Determine the (x, y) coordinate at the center of the cell enclosing the given text.  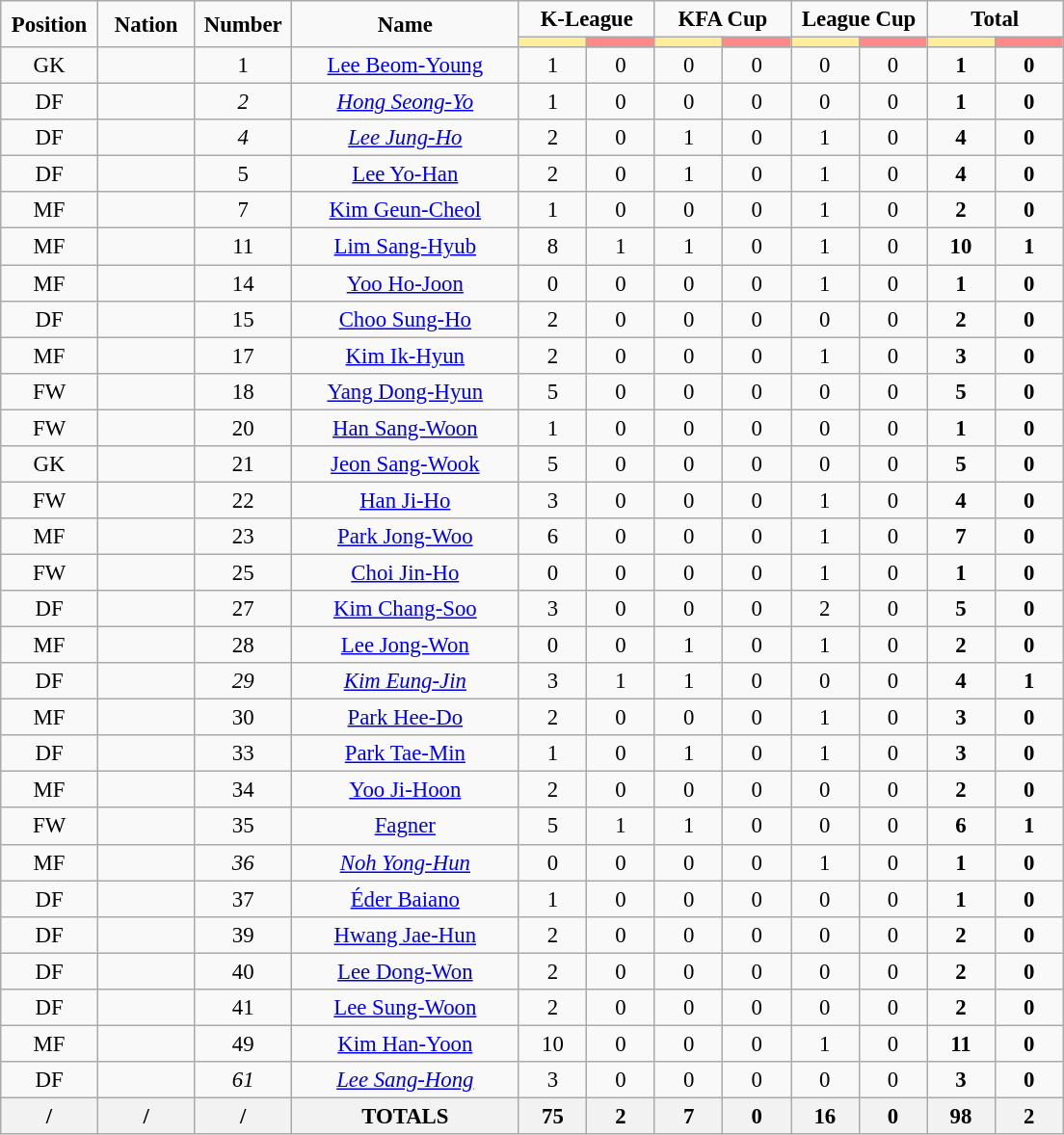
36 (243, 862)
20 (243, 428)
Nation (146, 24)
Lee Jung-Ho (406, 138)
14 (243, 283)
Noh Yong-Hun (406, 862)
Hwang Jae-Hun (406, 935)
37 (243, 899)
Han Sang-Woon (406, 428)
Lee Sung-Woon (406, 1008)
35 (243, 827)
22 (243, 500)
Lee Dong-Won (406, 971)
21 (243, 464)
16 (825, 1116)
Lee Jong-Won (406, 646)
25 (243, 572)
61 (243, 1080)
34 (243, 790)
Kim Eung-Jin (406, 681)
98 (962, 1116)
Park Jong-Woo (406, 537)
Lee Yo-Han (406, 174)
23 (243, 537)
KFA Cup (723, 19)
League Cup (858, 19)
41 (243, 1008)
8 (553, 247)
28 (243, 646)
Éder Baiano (406, 899)
27 (243, 609)
Fagner (406, 827)
18 (243, 391)
Park Hee-Do (406, 718)
40 (243, 971)
Choo Sung-Ho (406, 319)
Kim Chang-Soo (406, 609)
Kim Ik-Hyun (406, 356)
39 (243, 935)
Total (995, 19)
75 (553, 1116)
Jeon Sang-Wook (406, 464)
K-League (586, 19)
Park Tae-Min (406, 753)
17 (243, 356)
Number (243, 24)
Kim Geun-Cheol (406, 211)
29 (243, 681)
Han Ji-Ho (406, 500)
30 (243, 718)
Choi Jin-Ho (406, 572)
Lee Sang-Hong (406, 1080)
Lim Sang-Hyub (406, 247)
Name (406, 24)
Lee Beom-Young (406, 66)
Hong Seong-Yo (406, 102)
15 (243, 319)
33 (243, 753)
Yang Dong-Hyun (406, 391)
TOTALS (406, 1116)
Yoo Ho-Joon (406, 283)
Yoo Ji-Hoon (406, 790)
49 (243, 1043)
Kim Han-Yoon (406, 1043)
Position (50, 24)
